Detect which cell encompasses the target text, then output its [x, y] center coordinate. 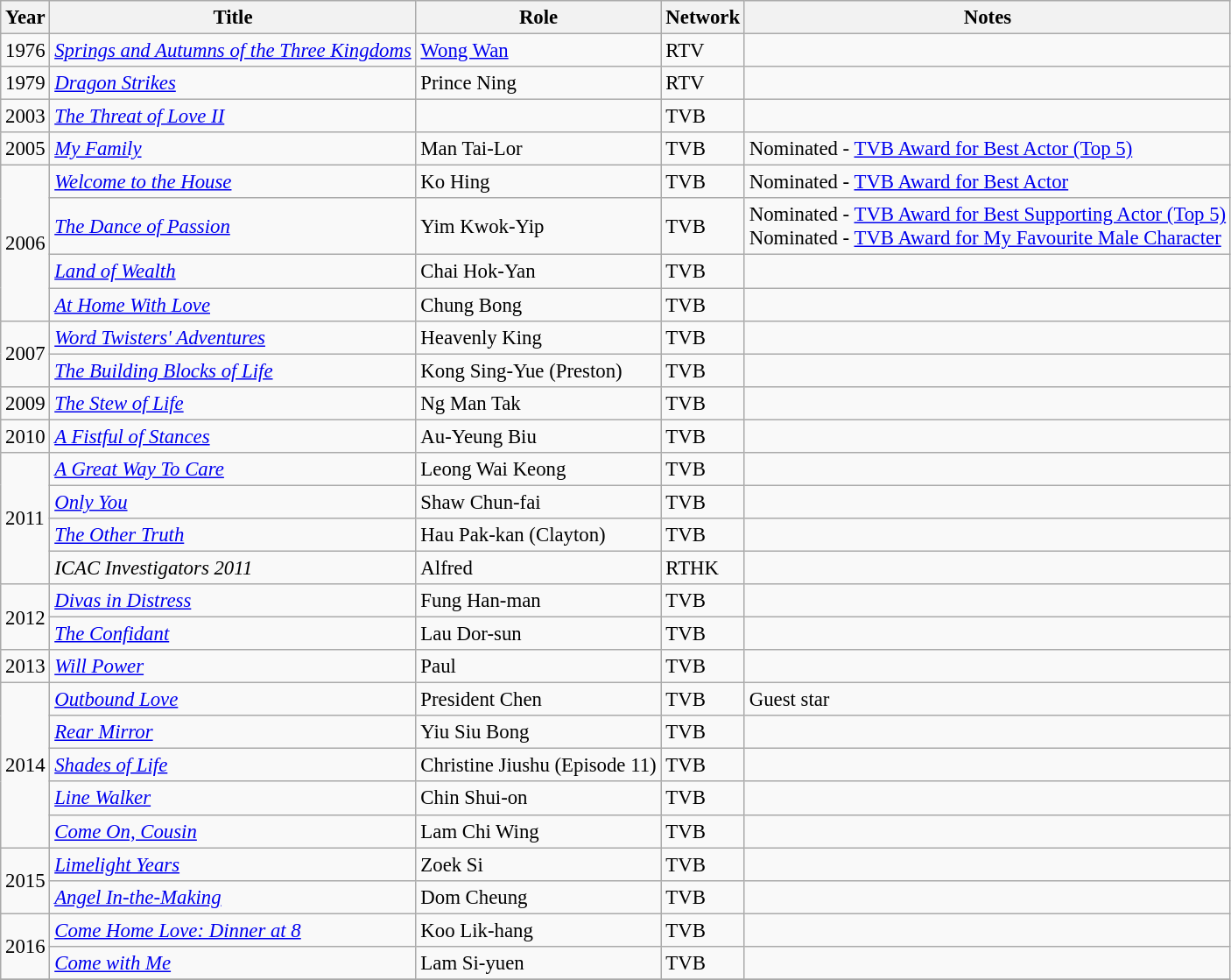
2011 [25, 518]
ICAC Investigators 2011 [233, 568]
Zoek Si [538, 864]
The Stew of Life [233, 403]
Will Power [233, 666]
My Family [233, 149]
Lau Dor-sun [538, 634]
Heavenly King [538, 337]
Network [702, 18]
Divas in Distress [233, 601]
2009 [25, 403]
Rear Mirror [233, 732]
Kong Sing-Yue (Preston) [538, 370]
Only You [233, 502]
2003 [25, 116]
The Confidant [233, 634]
2016 [25, 946]
2007 [25, 354]
President Chen [538, 700]
Alfred [538, 568]
2010 [25, 436]
Chung Bong [538, 305]
Chin Shui-on [538, 799]
Title [233, 18]
2015 [25, 881]
Welcome to the House [233, 182]
Chai Hok-Yan [538, 271]
A Great Way To Care [233, 469]
2005 [25, 149]
Ng Man Tak [538, 403]
The Building Blocks of Life [233, 370]
Au-Yeung Biu [538, 436]
Land of Wealth [233, 271]
2006 [25, 243]
Lam Chi Wing [538, 831]
2014 [25, 765]
Prince Ning [538, 83]
Yiu Siu Bong [538, 732]
Come with Me [233, 963]
Leong Wai Keong [538, 469]
Paul [538, 666]
Word Twisters' Adventures [233, 337]
Wong Wan [538, 51]
Nominated - TVB Award for Best Supporting Actor (Top 5)Nominated - TVB Award for My Favourite Male Character [988, 226]
2012 [25, 617]
Springs and Autumns of the Three Kingdoms [233, 51]
Lam Si-yuen [538, 963]
Fung Han-man [538, 601]
Nominated - TVB Award for Best Actor [988, 182]
Nominated - TVB Award for Best Actor (Top 5) [988, 149]
Man Tai-Lor [538, 149]
At Home With Love [233, 305]
1976 [25, 51]
Christine Jiushu (Episode 11) [538, 765]
Ko Hing [538, 182]
Hau Pak-kan (Clayton) [538, 535]
Notes [988, 18]
Koo Lik-hang [538, 930]
Yim Kwok-Yip [538, 226]
Year [25, 18]
Dom Cheung [538, 897]
A Fistful of Stances [233, 436]
Role [538, 18]
Line Walker [233, 799]
The Other Truth [233, 535]
Come On, Cousin [233, 831]
Limelight Years [233, 864]
The Threat of Love II [233, 116]
Dragon Strikes [233, 83]
Outbound Love [233, 700]
Angel In-the-Making [233, 897]
2013 [25, 666]
Come Home Love: Dinner at 8 [233, 930]
Guest star [988, 700]
1979 [25, 83]
The Dance of Passion [233, 226]
RTHK [702, 568]
Shades of Life [233, 765]
Shaw Chun-fai [538, 502]
